Pinpoint the cell where the given text exists, returning its (x, y) midpoint coordinate. 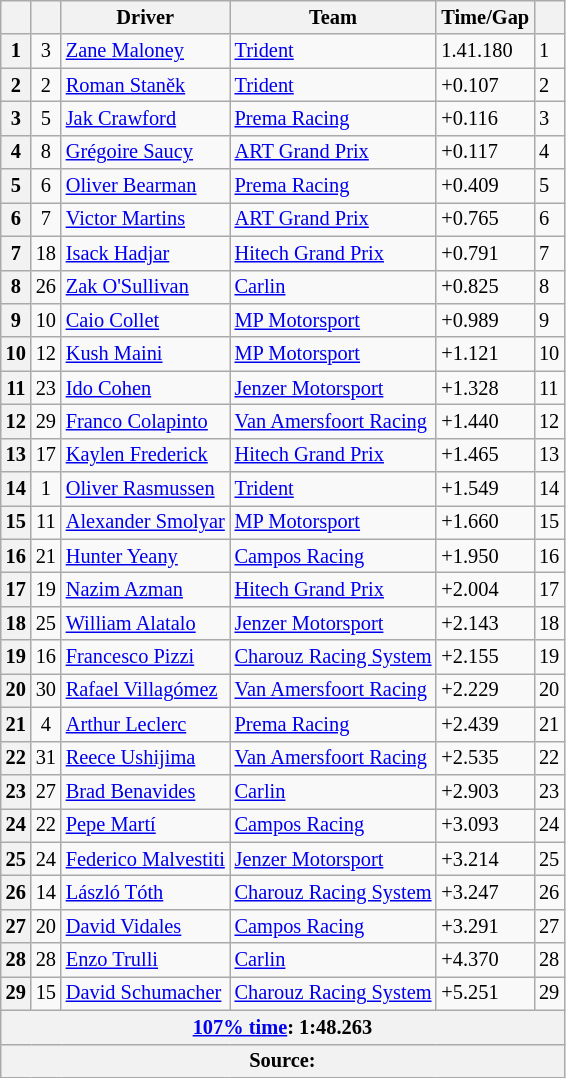
+2.143 (485, 623)
+3.093 (485, 825)
Rafael Villagómez (146, 690)
+0.117 (485, 152)
+3.291 (485, 926)
31 (46, 758)
László Tóth (146, 892)
+0.825 (485, 287)
Roman Staněk (146, 85)
Zak O'Sullivan (146, 287)
Team (334, 17)
+2.903 (485, 791)
+0.765 (485, 219)
+0.107 (485, 85)
+3.214 (485, 859)
Jak Crawford (146, 118)
+2.004 (485, 589)
1.41.180 (485, 51)
Oliver Bearman (146, 186)
Kaylen Frederick (146, 455)
+1.950 (485, 556)
Pepe Martí (146, 825)
+1.328 (485, 388)
Nazim Azman (146, 589)
+0.791 (485, 253)
Brad Benavides (146, 791)
+2.229 (485, 690)
Reece Ushijima (146, 758)
Franco Colapinto (146, 421)
Francesco Pizzi (146, 657)
+1.440 (485, 421)
Arthur Leclerc (146, 724)
Time/Gap (485, 17)
Driver (146, 17)
Oliver Rasmussen (146, 489)
+1.465 (485, 455)
+2.535 (485, 758)
Grégoire Saucy (146, 152)
William Alatalo (146, 623)
Kush Maini (146, 354)
Isack Hadjar (146, 253)
Hunter Yeany (146, 556)
Enzo Trulli (146, 960)
+0.116 (485, 118)
+1.549 (485, 489)
+2.155 (485, 657)
Alexander Smolyar (146, 522)
+1.121 (485, 354)
+0.409 (485, 186)
Zane Maloney (146, 51)
Federico Malvestiti (146, 859)
+5.251 (485, 993)
30 (46, 690)
David Vidales (146, 926)
+2.439 (485, 724)
+1.660 (485, 522)
Victor Martins (146, 219)
+4.370 (485, 960)
Source: (282, 1061)
+0.989 (485, 320)
+3.247 (485, 892)
David Schumacher (146, 993)
107% time: 1:48.263 (282, 1027)
Ido Cohen (146, 388)
Caio Collet (146, 320)
